Search for the cell housing the specified text and yield its (X, Y) center coordinate. 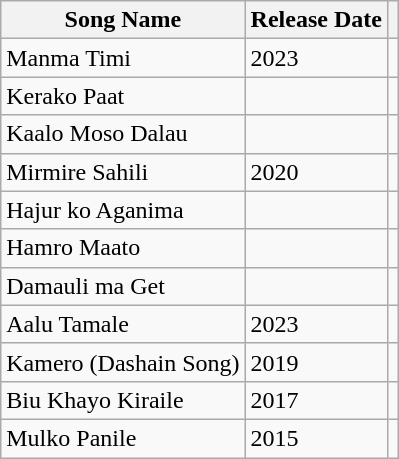
2015 (316, 438)
Release Date (316, 20)
Hamro Maato (123, 248)
Damauli ma Get (123, 286)
Kaalo Moso Dalau (123, 134)
Hajur ko Aganima (123, 210)
2017 (316, 400)
Mulko Panile (123, 438)
2020 (316, 172)
Song Name (123, 20)
Aalu Tamale (123, 324)
2019 (316, 362)
Kerako Paat (123, 96)
Mirmire Sahili (123, 172)
Manma Timi (123, 58)
Kamero (Dashain Song) (123, 362)
Biu Khayo Kiraile (123, 400)
